Scan for the cell matching the given text and deliver its [X, Y] coordinate at center. 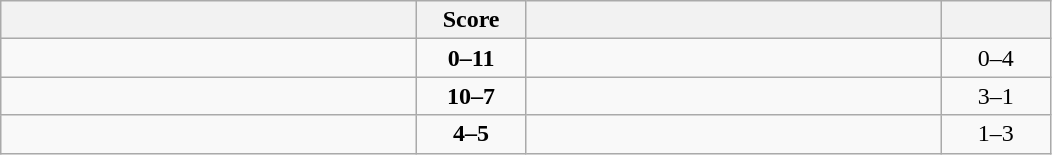
1–3 [996, 134]
10–7 [472, 96]
0–4 [996, 58]
3–1 [996, 96]
4–5 [472, 134]
0–11 [472, 58]
Score [472, 20]
